Return the (x, y) coordinate for the center point of the cell that contains the specified text.  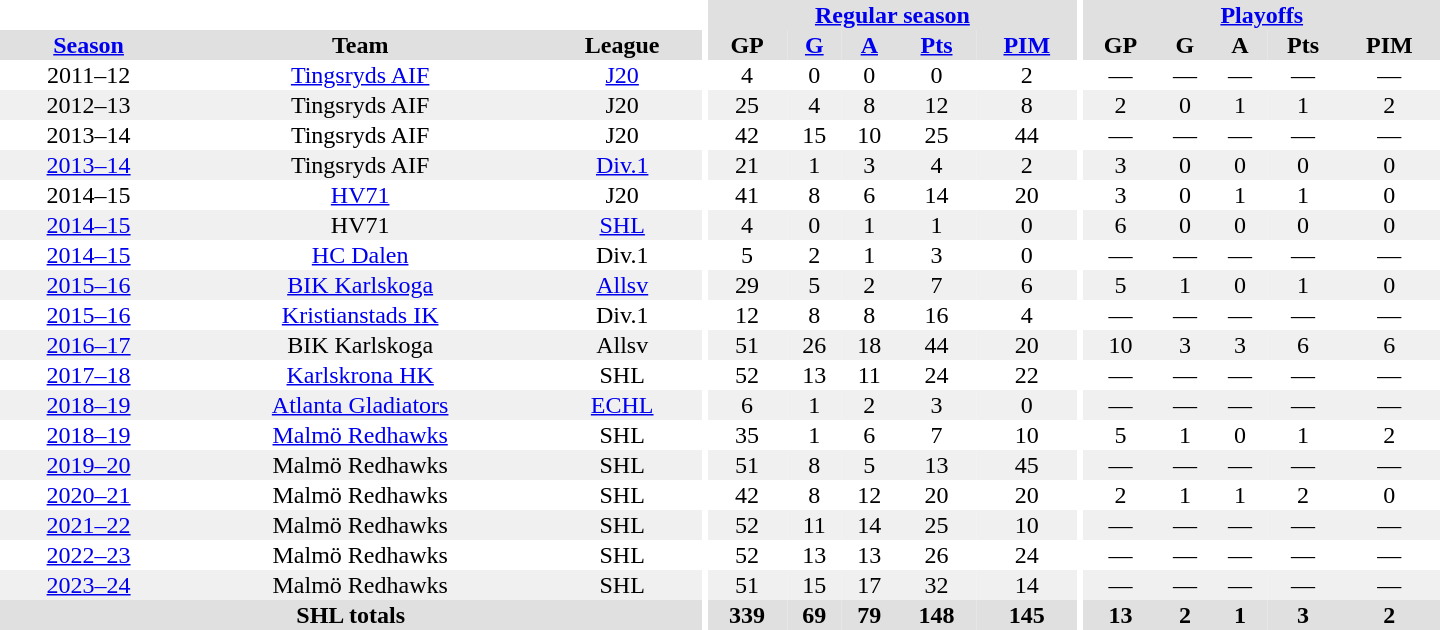
69 (814, 615)
32 (936, 585)
79 (870, 615)
21 (746, 165)
2021–22 (88, 525)
29 (746, 285)
Season (88, 45)
22 (1026, 375)
2023–24 (88, 585)
35 (746, 435)
Team (360, 45)
Karlskrona HK (360, 375)
45 (1026, 465)
HC Dalen (360, 255)
2019–20 (88, 465)
339 (746, 615)
2020–21 (88, 495)
Regular season (892, 15)
2012–13 (88, 105)
League (622, 45)
17 (870, 585)
2022–23 (88, 555)
Playoffs (1262, 15)
2016–17 (88, 345)
2017–18 (88, 375)
2011–12 (88, 75)
ECHL (622, 405)
18 (870, 345)
41 (746, 195)
SHL totals (350, 615)
Kristianstads IK (360, 315)
16 (936, 315)
Atlanta Gladiators (360, 405)
148 (936, 615)
145 (1026, 615)
